For the text-containing cell, return its midpoint in (x, y) coordinate format. 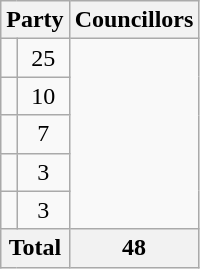
Councillors (134, 20)
Total (35, 248)
10 (43, 96)
7 (43, 134)
48 (134, 248)
Party (35, 20)
25 (43, 58)
